Provide the (X, Y) coordinate of the cell's center where the given text is located.  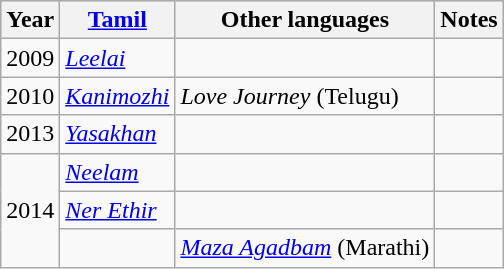
2010 (30, 96)
2009 (30, 58)
Yasakhan (118, 134)
Ner Ethir (118, 210)
Leelai (118, 58)
Year (30, 20)
Notes (469, 20)
2013 (30, 134)
Neelam (118, 172)
Maza Agadbam (Marathi) (305, 248)
Kanimozhi (118, 96)
Tamil (118, 20)
2014 (30, 210)
Other languages (305, 20)
Love Journey (Telugu) (305, 96)
